Search for the cell housing the specified text and yield its (X, Y) center coordinate. 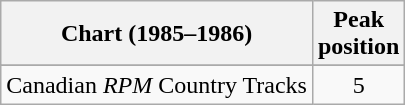
Chart (1985–1986) (157, 34)
Canadian RPM Country Tracks (157, 85)
Peakposition (358, 34)
5 (358, 85)
